Output the (X, Y) coordinate of the center of the cell containing the given text.  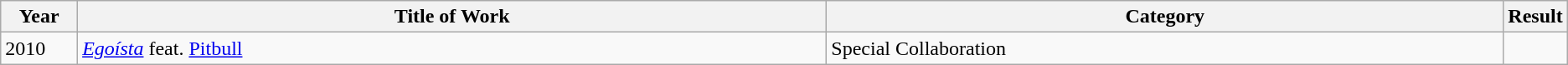
Egoísta feat. Pitbull (452, 48)
2010 (39, 48)
Result (1535, 17)
Year (39, 17)
Special Collaboration (1165, 48)
Category (1165, 17)
Title of Work (452, 17)
